Detect which cell encompasses the target text, then output its [x, y] center coordinate. 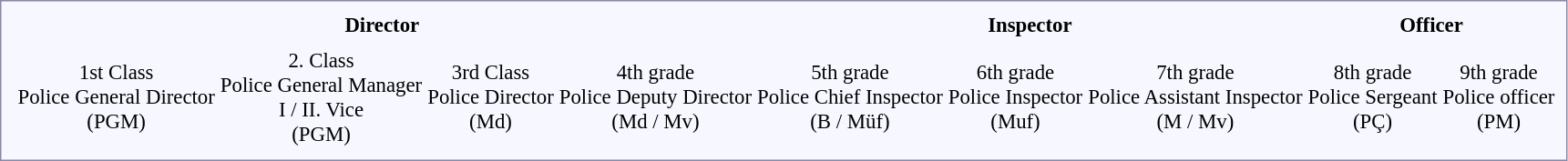
2. ClassPolice General ManagerI / II. Vice(PGM) [321, 96]
Director [383, 25]
6th gradePolice Inspector(Muf) [1015, 96]
Officer [1431, 25]
1st ClassPolice General Director(PGM) [117, 96]
9th gradePolice officer(PM) [1499, 96]
3rd ClassPolice Director(Md) [491, 96]
5th gradePolice Chief Inspector(B / Müf) [851, 96]
4th gradePolice Deputy Director(Md / Mv) [655, 96]
8th gradePolice Sergeant(PÇ) [1372, 96]
Inspector [1030, 25]
7th gradePolice Assistant Inspector(M / Mv) [1195, 96]
